Identify which cell holds the provided text, then report its [X, Y] central coordinate. 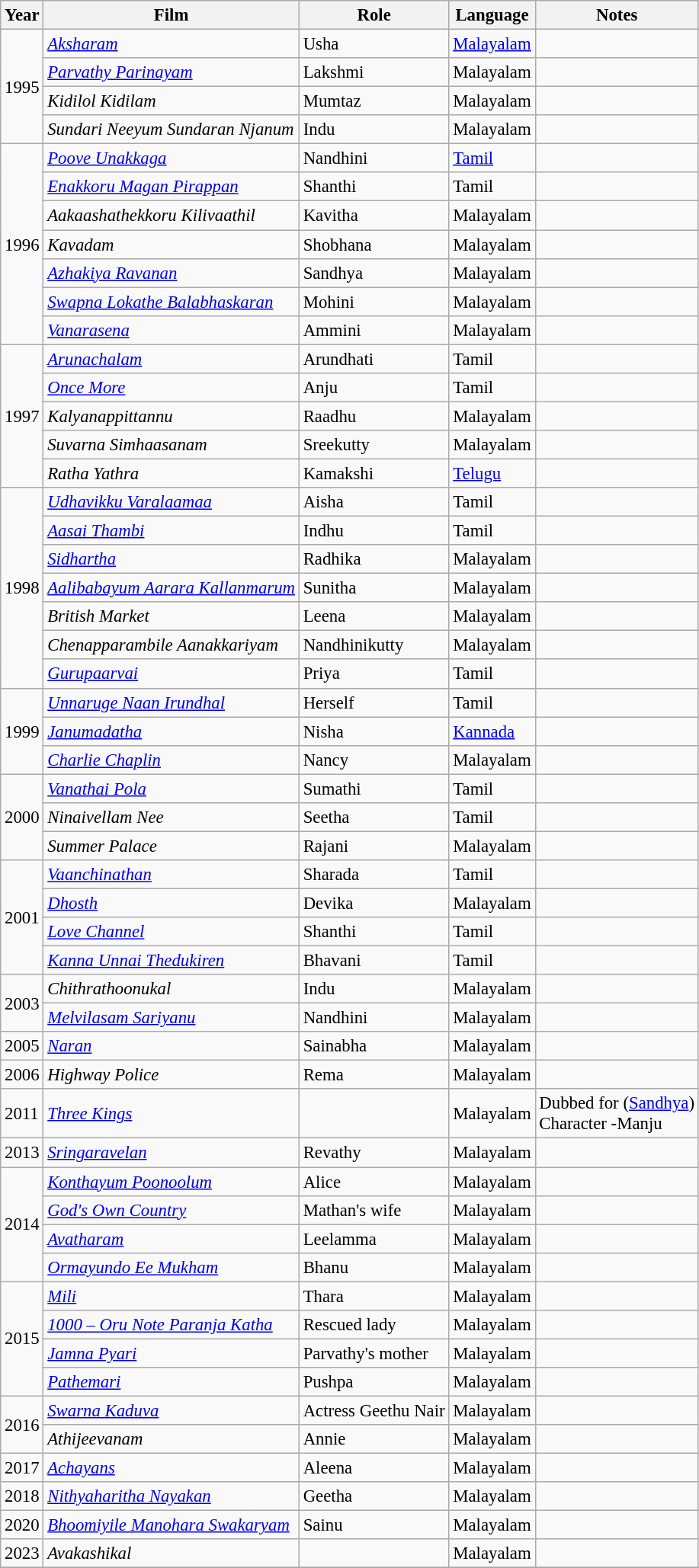
Nandhinikutty [374, 645]
Kamakshi [374, 473]
Rema [374, 1075]
Athijeevanam [171, 1439]
Sumathi [374, 789]
Seetha [374, 818]
Kidilol Kidilam [171, 101]
Gurupaarvai [171, 674]
Vanarasena [171, 330]
1995 [22, 87]
Chenapparambile Aanakkariyam [171, 645]
2023 [22, 1554]
Udhavikku Varalaamaa [171, 502]
Anju [374, 388]
Telugu [492, 473]
Swapna Lokathe Balabhaskaran [171, 302]
Usha [374, 44]
2014 [22, 1224]
Summer Palace [171, 846]
Dhosth [171, 903]
Suvarna Simhaasanam [171, 445]
Jamna Pyari [171, 1353]
Priya [374, 674]
2013 [22, 1153]
Unnaruge Naan Irundhal [171, 702]
Melvilasam Sariyanu [171, 1018]
Naran [171, 1046]
2003 [22, 1003]
2018 [22, 1496]
Avatharam [171, 1239]
Nisha [374, 731]
Rajani [374, 846]
Revathy [374, 1153]
Aisha [374, 502]
Chithrathoonukal [171, 989]
Kalyanappittannu [171, 416]
Mili [171, 1296]
Dubbed for (Sandhya) Character -Manju [617, 1114]
God's Own Country [171, 1210]
Sidhartha [171, 559]
Notes [617, 15]
2011 [22, 1114]
Azhakiya Ravanan [171, 273]
Arunachalam [171, 359]
Three Kings [171, 1114]
Highway Police [171, 1075]
Pathemari [171, 1382]
Rescued lady [374, 1325]
Sreekutty [374, 445]
Once More [171, 388]
2016 [22, 1425]
Vanathai Pola [171, 789]
Herself [374, 702]
Achayans [171, 1468]
2020 [22, 1525]
Swarna Kaduva [171, 1410]
Lakshmi [374, 72]
Ormayundo Ee Mukham [171, 1267]
Aakaashathekkoru Kilivaathil [171, 216]
Role [374, 15]
Kannada [492, 731]
Aksharam [171, 44]
2000 [22, 817]
Poove Unakkaga [171, 158]
Sainabha [374, 1046]
Kavitha [374, 216]
Love Channel [171, 932]
Sandhya [374, 273]
Mohini [374, 302]
Parvathy Parinayam [171, 72]
Avakashikal [171, 1554]
1996 [22, 244]
Year [22, 15]
Actress Geethu Nair [374, 1410]
Sainu [374, 1525]
Vaanchinathan [171, 875]
Mathan's wife [374, 1210]
1000 – Oru Note Paranja Katha [171, 1325]
1999 [22, 731]
2001 [22, 917]
Sunitha [374, 588]
Bhavani [374, 961]
Alice [374, 1182]
Kanna Unnai Thedukiren [171, 961]
Konthayum Poonoolum [171, 1182]
Thara [374, 1296]
Janumadatha [171, 731]
Charlie Chaplin [171, 760]
Parvathy's mother [374, 1353]
Ratha Yathra [171, 473]
Geetha [374, 1496]
Enakkoru Magan Pirappan [171, 187]
1998 [22, 588]
Aasai Thambi [171, 531]
Language [492, 15]
Devika [374, 903]
Sringaravelan [171, 1153]
Nithyaharitha Nayakan [171, 1496]
2006 [22, 1075]
Radhika [374, 559]
Raadhu [374, 416]
Sharada [374, 875]
Mumtaz [374, 101]
Pushpa [374, 1382]
Arundhati [374, 359]
Annie [374, 1439]
Ammini [374, 330]
Leelamma [374, 1239]
Film [171, 15]
Aalibabayum Aarara Kallanmarum [171, 588]
2005 [22, 1046]
Aleena [374, 1468]
Bhanu [374, 1267]
Nancy [374, 760]
Bhoomiyile Manohara Swakaryam [171, 1525]
2017 [22, 1468]
Kavadam [171, 245]
2015 [22, 1339]
Leena [374, 616]
Sundari Neeyum Sundaran Njanum [171, 130]
Ninaivellam Nee [171, 818]
1997 [22, 416]
British Market [171, 616]
Indhu [374, 531]
Shobhana [374, 245]
